Determine the (x, y) coordinate at the center of the cell enclosing the given text.  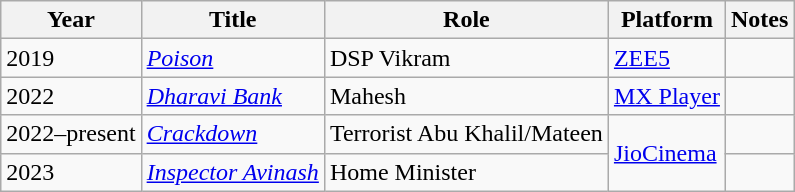
ZEE5 (666, 58)
MX Player (666, 96)
Dharavi Bank (232, 96)
2022–present (71, 134)
Inspector Avinash (232, 172)
Year (71, 20)
2023 (71, 172)
DSP Vikram (466, 58)
Platform (666, 20)
JioCinema (666, 153)
Crackdown (232, 134)
Notes (759, 20)
2019 (71, 58)
Home Minister (466, 172)
Title (232, 20)
Poison (232, 58)
Role (466, 20)
Mahesh (466, 96)
2022 (71, 96)
Terrorist Abu Khalil/Mateen (466, 134)
